Provide the [X, Y] coordinate of the cell's center where the given text is located.  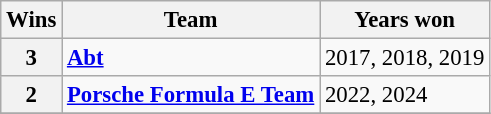
Wins [32, 20]
Team [191, 20]
3 [32, 58]
2022, 2024 [405, 95]
Porsche Formula E Team [191, 95]
Years won [405, 20]
2017, 2018, 2019 [405, 58]
2 [32, 95]
Abt [191, 58]
